Return [x, y] of the center of cell containing provided text 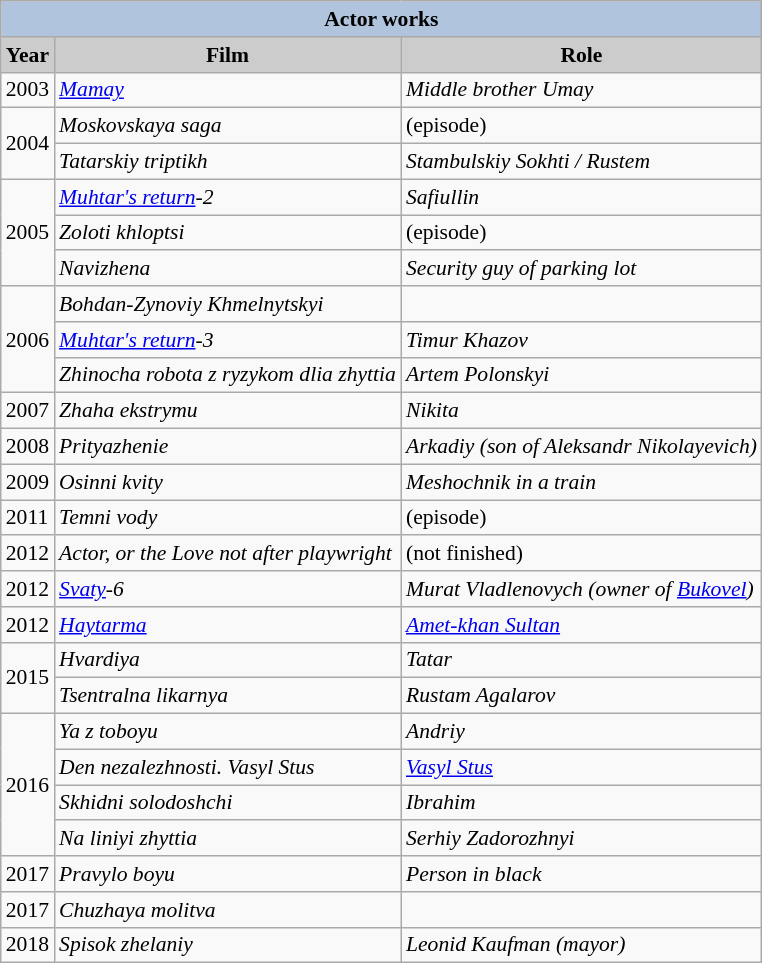
Role [582, 55]
Skhidni solodoshchi [228, 803]
2015 [28, 678]
Tsentralna likarnya [228, 696]
Svaty-6 [228, 589]
2004 [28, 144]
Prityazhenie [228, 447]
Murat Vladlenovych (owner of Bukovel) [582, 589]
Bohdan-Zynoviy Khmelnytskyi [228, 304]
Den nezalezhnosti. Vasyl Stus [228, 767]
2008 [28, 447]
Person in black [582, 874]
2007 [28, 411]
2003 [28, 90]
Chuzhaya molitva [228, 910]
Na liniyi zhyttia [228, 839]
Stambulskiy Sokhti / Rustem [582, 162]
Tatarskiy triptikh [228, 162]
Actor, or the Love not after playwright [228, 554]
2009 [28, 482]
2011 [28, 518]
Nikita [582, 411]
(not finished) [582, 554]
Mamay [228, 90]
2016 [28, 785]
Spisok zhelaniy [228, 945]
Ibrahim [582, 803]
2018 [28, 945]
Rustam Agalarov [582, 696]
Amet-khan Sultan [582, 625]
2006 [28, 340]
Year [28, 55]
Film [228, 55]
Ya z toboyu [228, 732]
Muhtar's return-2 [228, 197]
Andriy [582, 732]
Arkadiy (son of Aleksandr Nikolayevich) [582, 447]
Moskovskaya saga [228, 126]
Zhaha ekstrymu [228, 411]
Tatar [582, 660]
Middle brother Umay [582, 90]
Actor works [382, 19]
Meshochnik in a train [582, 482]
Zoloti khloptsi [228, 233]
Serhiy Zadorozhnyi [582, 839]
Muhtar's return-3 [228, 340]
Osinni kvity [228, 482]
Safiullin [582, 197]
Haytarma [228, 625]
Timur Khazov [582, 340]
Temni vody [228, 518]
Hvardiya [228, 660]
Pravylo boyu [228, 874]
Navizhena [228, 269]
Vasyl Stus [582, 767]
Artem Polonskyi [582, 375]
2005 [28, 232]
Leonid Kaufman (mayor) [582, 945]
Security guy of parking lot [582, 269]
Zhinocha robota z ryzykom dlia zhyttia [228, 375]
